Search for the cell housing the specified text and yield its [X, Y] center coordinate. 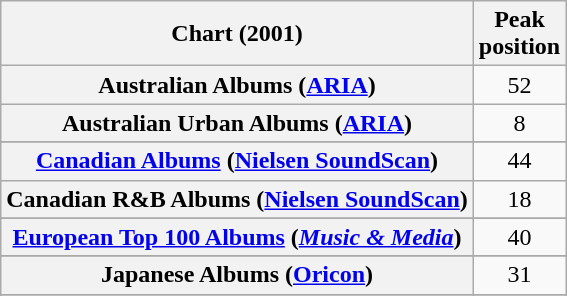
Japanese Albums (Oricon) [238, 275]
18 [519, 199]
Canadian Albums (Nielsen SoundScan) [238, 161]
40 [519, 237]
Peak position [519, 34]
European Top 100 Albums (Music & Media) [238, 237]
31 [519, 275]
Canadian R&B Albums (Nielsen SoundScan) [238, 199]
52 [519, 85]
Australian Urban Albums (ARIA) [238, 123]
44 [519, 161]
Australian Albums (ARIA) [238, 85]
8 [519, 123]
Chart (2001) [238, 34]
